Provide the (x, y) coordinate of the cell's center where the given text is located.  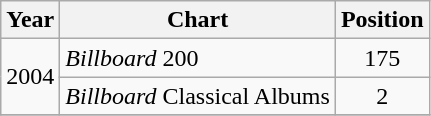
Chart (198, 20)
175 (382, 58)
Year (30, 20)
2 (382, 96)
Billboard Classical Albums (198, 96)
Position (382, 20)
Billboard 200 (198, 58)
2004 (30, 77)
